Find where the given text appears and provide that cell's center as (x, y) coordinate. 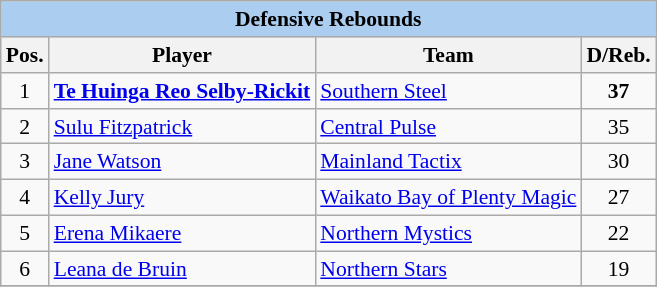
2 (25, 126)
Defensive Rebounds (328, 19)
Kelly Jury (182, 197)
4 (25, 197)
5 (25, 233)
37 (618, 91)
Southern Steel (448, 91)
19 (618, 269)
Central Pulse (448, 126)
35 (618, 126)
6 (25, 269)
3 (25, 162)
Te Huinga Reo Selby-Rickit (182, 91)
1 (25, 91)
Leana de Bruin (182, 269)
Northern Stars (448, 269)
Sulu Fitzpatrick (182, 126)
30 (618, 162)
Mainland Tactix (448, 162)
27 (618, 197)
Northern Mystics (448, 233)
Team (448, 55)
Waikato Bay of Plenty Magic (448, 197)
Pos. (25, 55)
D/Reb. (618, 55)
Player (182, 55)
Erena Mikaere (182, 233)
22 (618, 233)
Jane Watson (182, 162)
